Extract the [x, y] coordinate from the center of the cell holding the provided text.  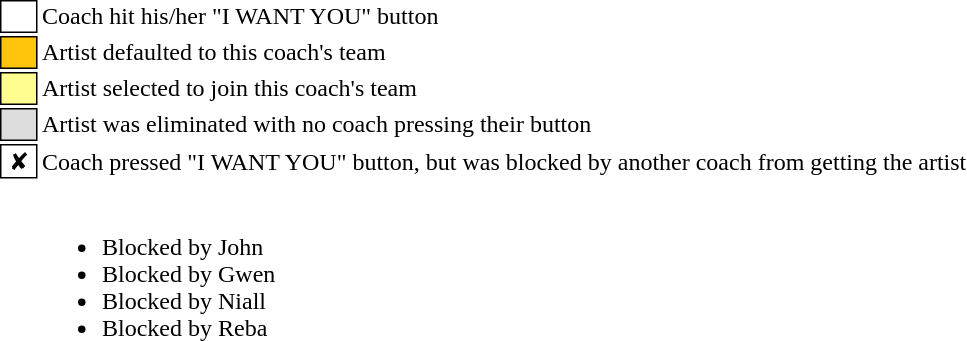
Artist was eliminated with no coach pressing their button [504, 124]
Artist defaulted to this coach's team [504, 52]
Coach hit his/her "I WANT YOU" button [504, 16]
Coach pressed "I WANT YOU" button, but was blocked by another coach from getting the artist [504, 161]
Artist selected to join this coach's team [504, 88]
✘ [19, 161]
